Extract the (x, y) coordinate from the center of the cell holding the provided text.  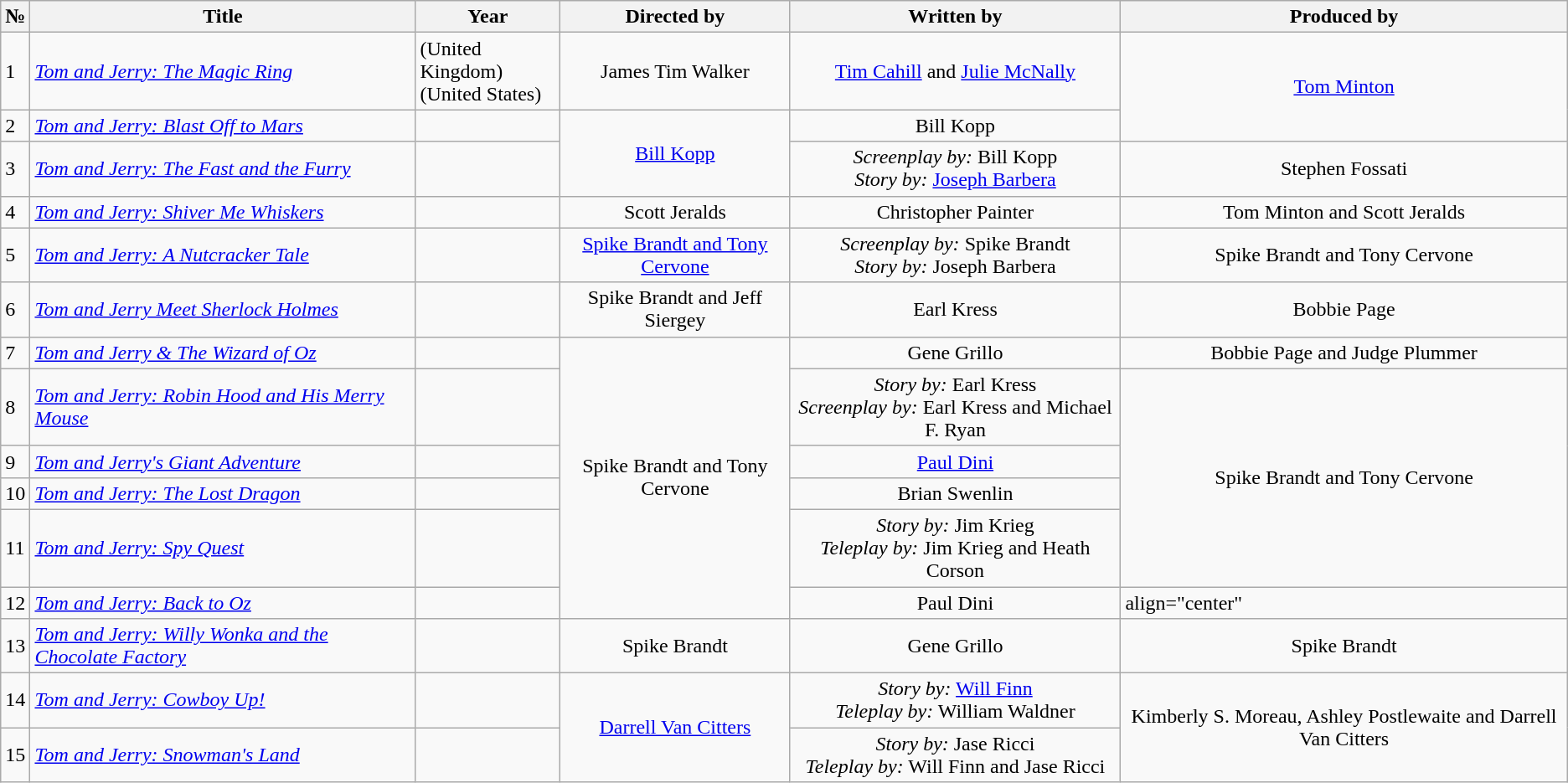
Darrell Van Citters (675, 728)
Screenplay by: Spike BrandtStory by: Joseph Barbera (955, 255)
14 (15, 700)
align="center" (1344, 602)
2 (15, 126)
Story by: Jase RicciTeleplay by: Will Finn and Jase Ricci (955, 755)
3 (15, 169)
4 (15, 212)
5 (15, 255)
Kimberly S. Moreau, Ashley Postlewaite and Darrell Van Citters (1344, 728)
Bobbie Page (1344, 310)
Tom and Jerry: Willy Wonka and the Chocolate Factory (223, 646)
Tom and Jerry: A Nutcracker Tale (223, 255)
Tom and Jerry: Robin Hood and His Merry Mouse (223, 407)
Story by: Will FinnTeleplay by: William Waldner (955, 700)
Tom and Jerry Meet Sherlock Holmes (223, 310)
(United Kingdom) (United States) (487, 71)
Screenplay by: Bill KoppStory by: Joseph Barbera (955, 169)
13 (15, 646)
Written by (955, 17)
Tom and Jerry: Shiver Me Whiskers (223, 212)
Tom Minton and Scott Jeralds (1344, 212)
Bobbie Page and Judge Plummer (1344, 353)
Tim Cahill and Julie McNally (955, 71)
Tom Minton (1344, 87)
11 (15, 548)
James Tim Walker (675, 71)
Produced by (1344, 17)
Tom and Jerry & The Wizard of Oz (223, 353)
Scott Jeralds (675, 212)
Tom and Jerry's Giant Adventure (223, 461)
Brian Swenlin (955, 493)
Title (223, 17)
7 (15, 353)
15 (15, 755)
№ (15, 17)
Story by: Jim KriegTeleplay by: Jim Krieg and Heath Corson (955, 548)
Tom and Jerry: Back to Oz (223, 602)
12 (15, 602)
1 (15, 71)
Spike Brandt and Jeff Siergey (675, 310)
6 (15, 310)
Tom and Jerry: Cowboy Up! (223, 700)
Stephen Fossati (1344, 169)
Tom and Jerry: Blast Off to Mars (223, 126)
9 (15, 461)
Earl Kress (955, 310)
10 (15, 493)
Tom and Jerry: Spy Quest (223, 548)
Tom and Jerry: The Fast and the Furry (223, 169)
Christopher Painter (955, 212)
Tom and Jerry: Snowman's Land (223, 755)
8 (15, 407)
Directed by (675, 17)
Story by: Earl KressScreenplay by: Earl Kress and Michael F. Ryan (955, 407)
Year (487, 17)
Tom and Jerry: The Lost Dragon (223, 493)
Tom and Jerry: The Magic Ring (223, 71)
